Identify which cell holds the provided text, then report its (x, y) central coordinate. 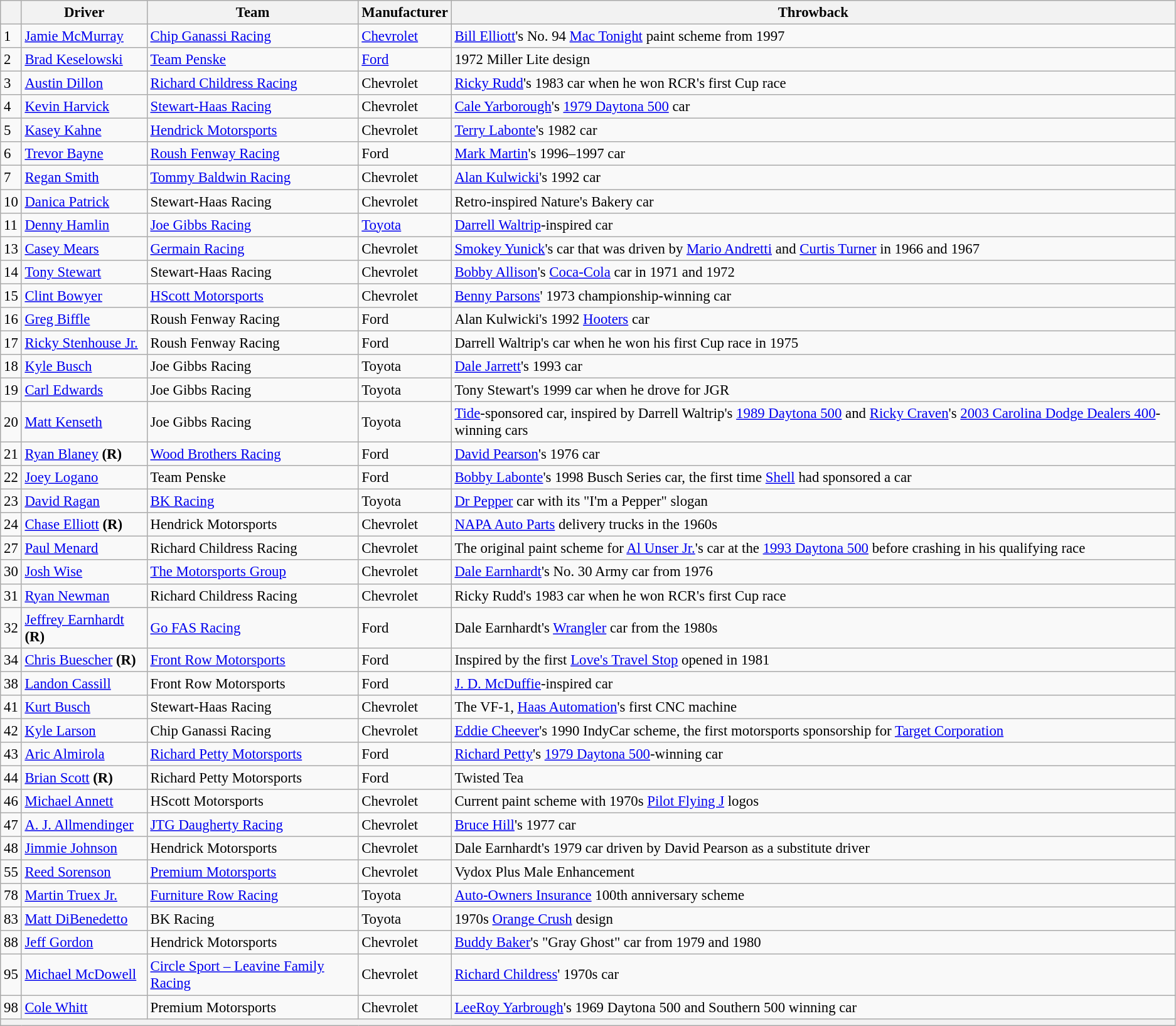
Carl Edwards (84, 390)
16 (11, 319)
4 (11, 107)
The Motorsports Group (252, 572)
1972 Miller Lite design (813, 60)
17 (11, 343)
11 (11, 225)
Kurt Busch (84, 707)
7 (11, 178)
Reed Sorenson (84, 872)
Darrell Waltrip-inspired car (813, 225)
Manufacturer (405, 13)
95 (11, 975)
Twisted Tea (813, 778)
83 (11, 919)
Current paint scheme with 1970s Pilot Flying J logos (813, 801)
78 (11, 895)
13 (11, 248)
Smokey Yunick's car that was driven by Mario Andretti and Curtis Turner in 1966 and 1967 (813, 248)
Jeffrey Earnhardt (R) (84, 628)
48 (11, 848)
Michael Annett (84, 801)
14 (11, 272)
Chris Buescher (R) (84, 660)
LeeRoy Yarbrough's 1969 Daytona 500 and Southern 500 winning car (813, 1007)
41 (11, 707)
Ryan Blaney (R) (84, 454)
J. D. McDuffie-inspired car (813, 683)
Joey Logano (84, 478)
Casey Mears (84, 248)
46 (11, 801)
Alan Kulwicki's 1992 Hooters car (813, 319)
Eddie Cheever's 1990 IndyCar scheme, the first motorsports sponsorship for Target Corporation (813, 730)
Michael McDowell (84, 975)
Mark Martin's 1996–1997 car (813, 154)
Austin Dillon (84, 83)
10 (11, 201)
42 (11, 730)
JTG Daugherty Racing (252, 825)
Cole Whitt (84, 1007)
Landon Cassill (84, 683)
Tony Stewart (84, 272)
22 (11, 478)
Buddy Baker's "Gray Ghost" car from 1979 and 1980 (813, 943)
18 (11, 366)
Josh Wise (84, 572)
Ryan Newman (84, 596)
98 (11, 1007)
Bobby Allison's Coca-Cola car in 1971 and 1972 (813, 272)
A. J. Allmendinger (84, 825)
Matt DiBenedetto (84, 919)
Team (252, 13)
Kyle Larson (84, 730)
Dale Earnhardt's Wrangler car from the 1980s (813, 628)
6 (11, 154)
3 (11, 83)
David Pearson's 1976 car (813, 454)
Brad Keselowski (84, 60)
Auto-Owners Insurance 100th anniversary scheme (813, 895)
Wood Brothers Racing (252, 454)
31 (11, 596)
Germain Racing (252, 248)
2 (11, 60)
21 (11, 454)
30 (11, 572)
34 (11, 660)
NAPA Auto Parts delivery trucks in the 1960s (813, 525)
Alan Kulwicki's 1992 car (813, 178)
Trevor Bayne (84, 154)
Clint Bowyer (84, 296)
Richard Childress' 1970s car (813, 975)
Paul Menard (84, 548)
32 (11, 628)
Dr Pepper car with its "I'm a Pepper" slogan (813, 501)
Vydox Plus Male Enhancement (813, 872)
43 (11, 754)
Dale Earnhardt's No. 30 Army car from 1976 (813, 572)
Circle Sport – Leavine Family Racing (252, 975)
Benny Parsons' 1973 championship-winning car (813, 296)
1970s Orange Crush design (813, 919)
Denny Hamlin (84, 225)
Danica Patrick (84, 201)
Inspired by the first Love's Travel Stop opened in 1981 (813, 660)
Bill Elliott's No. 94 Mac Tonight paint scheme from 1997 (813, 36)
Aric Almirola (84, 754)
Terry Labonte's 1982 car (813, 131)
Darrell Waltrip's car when he won his first Cup race in 1975 (813, 343)
Jeff Gordon (84, 943)
Matt Kenseth (84, 422)
The VF-1, Haas Automation's first CNC machine (813, 707)
Retro-inspired Nature's Bakery car (813, 201)
55 (11, 872)
44 (11, 778)
Bruce Hill's 1977 car (813, 825)
Kevin Harvick (84, 107)
The original paint scheme for Al Unser Jr.'s car at the 1993 Daytona 500 before crashing in his qualifying race (813, 548)
Dale Jarrett's 1993 car (813, 366)
Go FAS Racing (252, 628)
Driver (84, 13)
20 (11, 422)
24 (11, 525)
Regan Smith (84, 178)
David Ragan (84, 501)
Greg Biffle (84, 319)
Tide-sponsored car, inspired by Darrell Waltrip's 1989 Daytona 500 and Ricky Craven's 2003 Carolina Dodge Dealers 400-winning cars (813, 422)
23 (11, 501)
Ricky Stenhouse Jr. (84, 343)
Martin Truex Jr. (84, 895)
Throwback (813, 13)
Tommy Baldwin Racing (252, 178)
Furniture Row Racing (252, 895)
15 (11, 296)
Tony Stewart's 1999 car when he drove for JGR (813, 390)
Bobby Labonte's 1998 Busch Series car, the first time Shell had sponsored a car (813, 478)
Jimmie Johnson (84, 848)
88 (11, 943)
5 (11, 131)
Dale Earnhardt's 1979 car driven by David Pearson as a substitute driver (813, 848)
27 (11, 548)
Kasey Kahne (84, 131)
Richard Petty's 1979 Daytona 500-winning car (813, 754)
Chase Elliott (R) (84, 525)
1 (11, 36)
38 (11, 683)
19 (11, 390)
Jamie McMurray (84, 36)
Cale Yarborough's 1979 Daytona 500 car (813, 107)
Kyle Busch (84, 366)
Brian Scott (R) (84, 778)
47 (11, 825)
